Return the (X, Y) coordinate for the center point of the cell that contains the specified text.  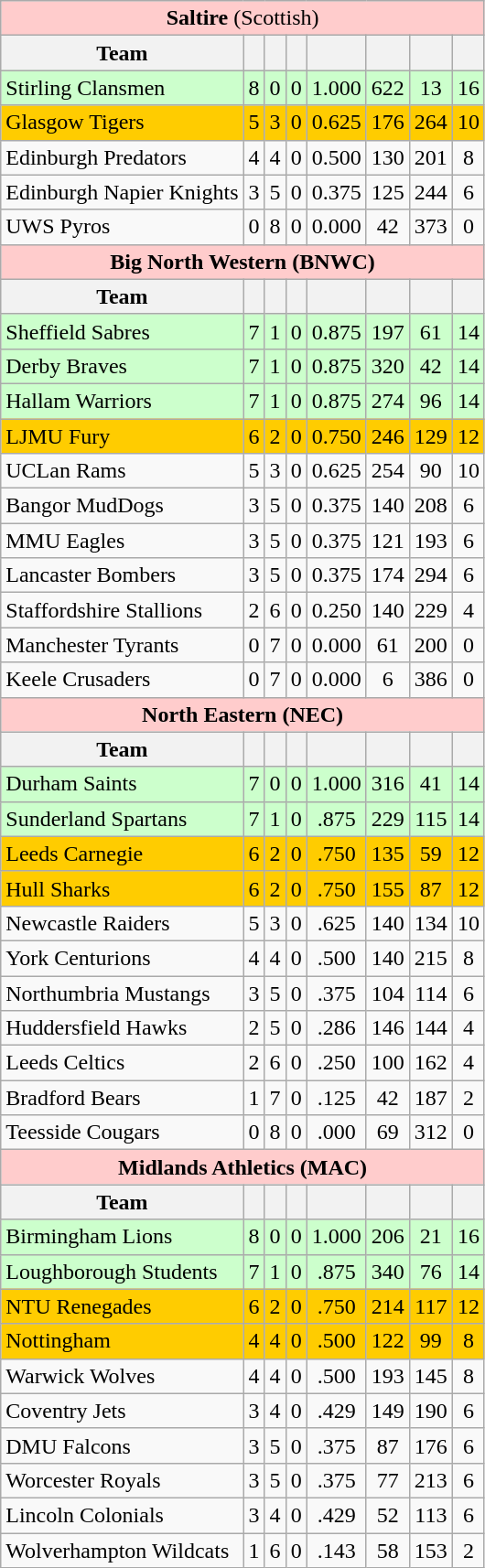
Warwick Wolves (123, 1376)
.250 (337, 1063)
Lancaster Bombers (123, 575)
Teesside Cougars (123, 1133)
.125 (337, 1098)
.000 (337, 1133)
Sunderland Spartans (123, 819)
312 (430, 1133)
Staffordshire Stallions (123, 610)
DMU Falcons (123, 1445)
76 (430, 1272)
117 (430, 1306)
274 (388, 401)
Bangor MudDogs (123, 506)
Keele Crusaders (123, 680)
90 (430, 471)
58 (388, 1551)
Hallam Warriors (123, 401)
York Centurions (123, 958)
104 (388, 993)
41 (430, 784)
Huddersfield Hawks (123, 1028)
129 (430, 436)
69 (388, 1133)
Edinburgh Napier Knights (123, 192)
LJMU Fury (123, 436)
294 (430, 575)
.143 (337, 1551)
59 (430, 854)
187 (430, 1098)
190 (430, 1411)
Stirling Clansmen (123, 88)
Loughborough Students (123, 1272)
122 (388, 1341)
162 (430, 1063)
121 (388, 541)
Nottingham (123, 1341)
215 (430, 958)
96 (430, 401)
NTU Renegades (123, 1306)
125 (388, 192)
Glasgow Tigers (123, 123)
254 (388, 471)
386 (430, 680)
Leeds Carnegie (123, 854)
316 (388, 784)
340 (388, 1272)
201 (430, 157)
Bradford Bears (123, 1098)
145 (430, 1376)
114 (430, 993)
0.250 (337, 610)
21 (430, 1237)
155 (388, 888)
115 (430, 819)
264 (430, 123)
135 (388, 854)
622 (388, 88)
Northumbria Mustangs (123, 993)
Big North Western (BNWC) (243, 262)
UWS Pyros (123, 227)
100 (388, 1063)
146 (388, 1028)
Sheffield Sabres (123, 331)
208 (430, 506)
Edinburgh Predators (123, 157)
Wolverhampton Wildcats (123, 1551)
0.500 (337, 157)
206 (388, 1237)
North Eastern (NEC) (243, 714)
0.750 (337, 436)
Worcester Royals (123, 1480)
113 (430, 1515)
Lincoln Colonials (123, 1515)
197 (388, 331)
244 (430, 192)
Saltire (Scottish) (243, 18)
134 (430, 923)
52 (388, 1515)
214 (388, 1306)
13 (430, 88)
130 (388, 157)
.625 (337, 923)
Durham Saints (123, 784)
Newcastle Raiders (123, 923)
.286 (337, 1028)
UCLan Rams (123, 471)
77 (388, 1480)
373 (430, 227)
213 (430, 1480)
Midlands Athletics (MAC) (243, 1167)
Manchester Tyrants (123, 645)
144 (430, 1028)
Derby Braves (123, 366)
200 (430, 645)
320 (388, 366)
Hull Sharks (123, 888)
Leeds Celtics (123, 1063)
174 (388, 575)
246 (388, 436)
Birmingham Lions (123, 1237)
Coventry Jets (123, 1411)
99 (430, 1341)
149 (388, 1411)
153 (430, 1551)
MMU Eagles (123, 541)
